Provide the [X, Y] coordinate of the cell's center where the given text is located.  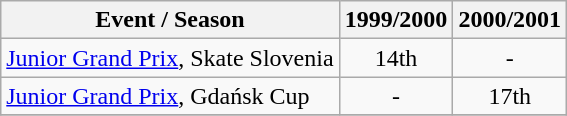
Junior Grand Prix, Gdańsk Cup [170, 96]
1999/2000 [396, 20]
Junior Grand Prix, Skate Slovenia [170, 58]
14th [396, 58]
2000/2001 [510, 20]
Event / Season [170, 20]
17th [510, 96]
